For the text-containing cell, return its midpoint in (X, Y) coordinate format. 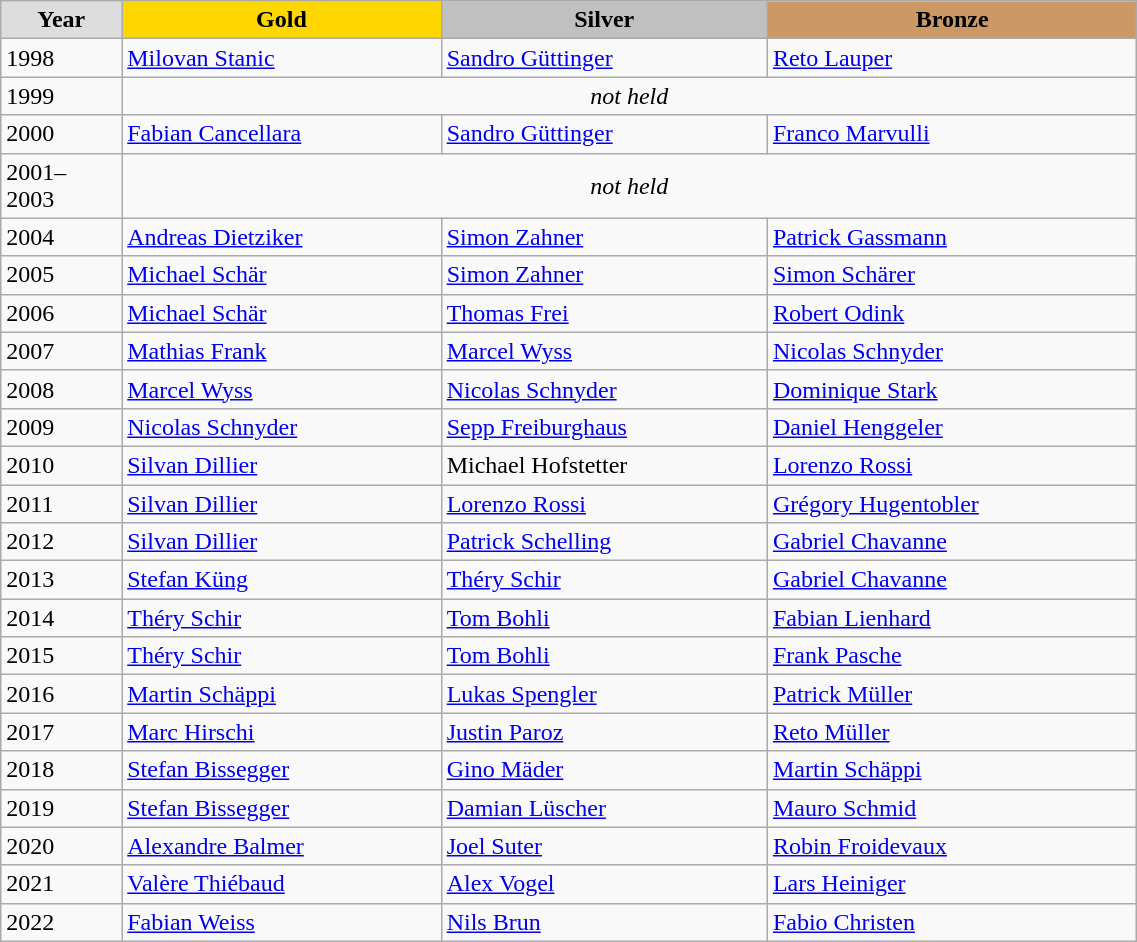
2016 (62, 694)
Joel Suter (604, 846)
2021 (62, 884)
2020 (62, 846)
Reto Müller (952, 732)
2011 (62, 503)
2018 (62, 770)
2010 (62, 465)
Damian Lüscher (604, 808)
Gino Mäder (604, 770)
Marc Hirschi (282, 732)
Simon Schärer (952, 275)
Nils Brun (604, 922)
Silver (604, 20)
Michael Hofstetter (604, 465)
Lukas Spengler (604, 694)
2008 (62, 389)
Mauro Schmid (952, 808)
Bronze (952, 20)
Frank Pasche (952, 656)
Patrick Müller (952, 694)
Fabian Lienhard (952, 618)
Sepp Freiburghaus (604, 427)
2019 (62, 808)
2012 (62, 542)
1999 (62, 96)
Thomas Frei (604, 313)
Milovan Stanic (282, 58)
2013 (62, 580)
2004 (62, 237)
2015 (62, 656)
Reto Lauper (952, 58)
Justin Paroz (604, 732)
Dominique Stark (952, 389)
2000 (62, 134)
1998 (62, 58)
Fabian Weiss (282, 922)
Year (62, 20)
Mathias Frank (282, 351)
Franco Marvulli (952, 134)
Gold (282, 20)
Fabio Christen (952, 922)
2017 (62, 732)
Patrick Gassmann (952, 237)
Alex Vogel (604, 884)
Grégory Hugentobler (952, 503)
2005 (62, 275)
Lars Heiniger (952, 884)
2014 (62, 618)
Daniel Henggeler (952, 427)
2006 (62, 313)
2009 (62, 427)
2001–2003 (62, 186)
Alexandre Balmer (282, 846)
Valère Thiébaud (282, 884)
Robin Froidevaux (952, 846)
Stefan Küng (282, 580)
Andreas Dietziker (282, 237)
Patrick Schelling (604, 542)
Robert Odink (952, 313)
Fabian Cancellara (282, 134)
2007 (62, 351)
2022 (62, 922)
